Output the [X, Y] coordinate of the center of the cell containing the given text.  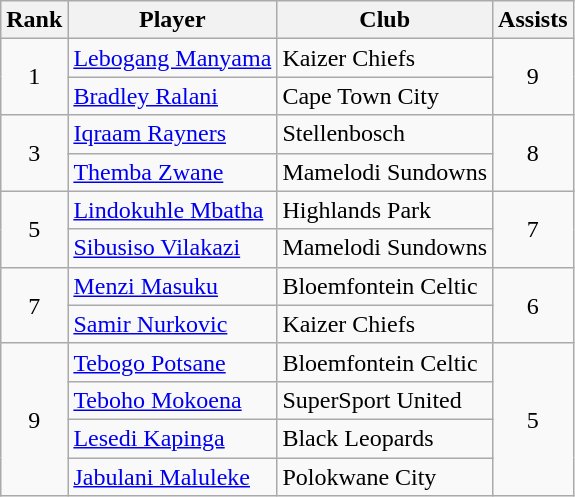
Black Leopards [385, 438]
Rank [34, 20]
6 [533, 305]
Stellenbosch [385, 134]
Iqraam Rayners [172, 134]
1 [34, 77]
Menzi Masuku [172, 286]
Player [172, 20]
Cape Town City [385, 96]
Teboho Mokoena [172, 400]
Sibusiso Vilakazi [172, 248]
Themba Zwane [172, 172]
Tebogo Potsane [172, 362]
Polokwane City [385, 477]
Bradley Ralani [172, 96]
SuperSport United [385, 400]
Jabulani Maluleke [172, 477]
Lebogang Manyama [172, 58]
8 [533, 153]
Lesedi Kapinga [172, 438]
Samir Nurkovic [172, 324]
Assists [533, 20]
Club [385, 20]
3 [34, 153]
Highlands Park [385, 210]
Lindokuhle Mbatha [172, 210]
